Detect which cell encompasses the target text, then output its [x, y] center coordinate. 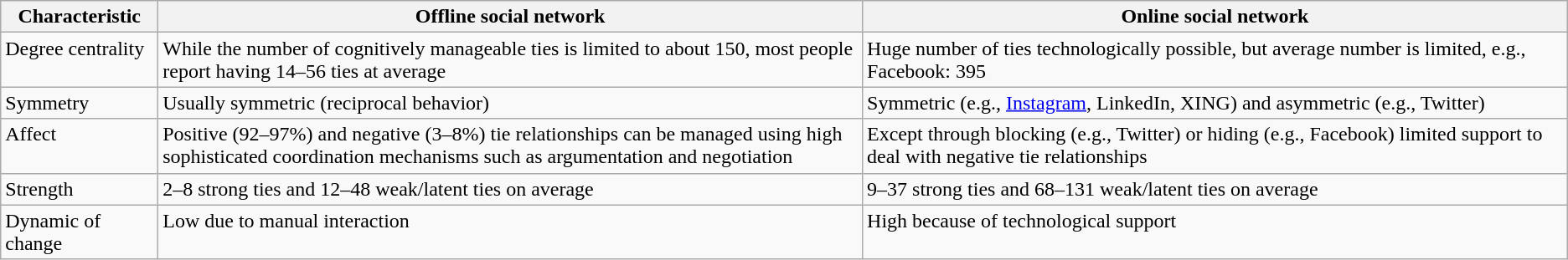
While the number of cognitively manageable ties is limited to about 150, most people report having 14–56 ties at average [511, 60]
Low due to manual interaction [511, 232]
High because of technological support [1215, 232]
Degree centrality [80, 60]
Symmetric (e.g., Instagram, LinkedIn, XING) and asymmetric (e.g., Twitter) [1215, 103]
Affect [80, 145]
Characteristic [80, 17]
Online social network [1215, 17]
Offline social network [511, 17]
Usually symmetric (reciprocal behavior) [511, 103]
Except through blocking (e.g., Twitter) or hiding (e.g., Facebook) limited support to deal with negative tie relationships [1215, 145]
Dynamic of change [80, 232]
9–37 strong ties and 68–131 weak/latent ties on average [1215, 189]
Symmetry [80, 103]
Huge number of ties technologically possible, but average number is limited, e.g., Facebook: 395 [1215, 60]
Strength [80, 189]
2–8 strong ties and 12–48 weak/latent ties on average [511, 189]
